Search for the cell housing the specified text and yield its (X, Y) center coordinate. 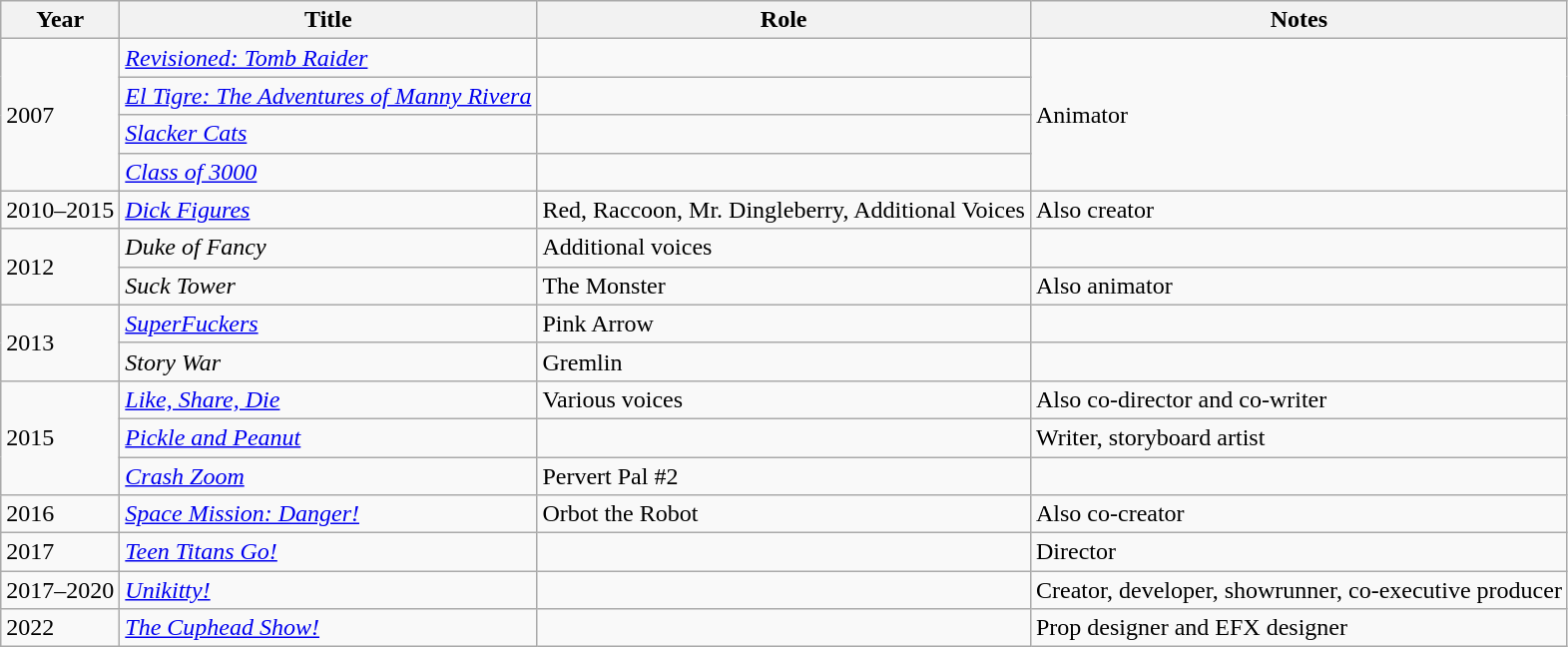
Year (60, 20)
2010–2015 (60, 210)
Revisioned: Tomb Raider (328, 58)
Also co-director and co-writer (1299, 399)
Also co-creator (1299, 514)
2016 (60, 514)
2012 (60, 267)
Class of 3000 (328, 172)
Also creator (1299, 210)
Additional voices (784, 248)
2013 (60, 342)
The Cuphead Show! (328, 628)
Title (328, 20)
Prop designer and EFX designer (1299, 628)
El Tigre: The Adventures of Manny Rivera (328, 96)
2022 (60, 628)
Red, Raccoon, Mr. Dingleberry, Additional Voices (784, 210)
Slacker Cats (328, 134)
Suck Tower (328, 286)
Teen Titans Go! (328, 552)
Crash Zoom (328, 476)
Role (784, 20)
Various voices (784, 399)
Also animator (1299, 286)
2017 (60, 552)
Writer, storyboard artist (1299, 437)
2017–2020 (60, 590)
Creator, developer, showrunner, co-executive producer (1299, 590)
Duke of Fancy (328, 248)
Like, Share, Die (328, 399)
Pervert Pal #2 (784, 476)
Pickle and Peanut (328, 437)
Unikitty! (328, 590)
Director (1299, 552)
2015 (60, 437)
Pink Arrow (784, 323)
Orbot the Robot (784, 514)
SuperFuckers (328, 323)
Notes (1299, 20)
Dick Figures (328, 210)
Story War (328, 361)
Space Mission: Danger! (328, 514)
The Monster (784, 286)
Gremlin (784, 361)
Animator (1299, 115)
2007 (60, 115)
